Provide the [X, Y] coordinate of the cell's center where the given text is located.  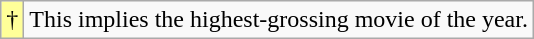
† [12, 20]
This implies the highest-grossing movie of the year. [279, 20]
